Scan for the cell matching the given text and deliver its [X, Y] coordinate at center. 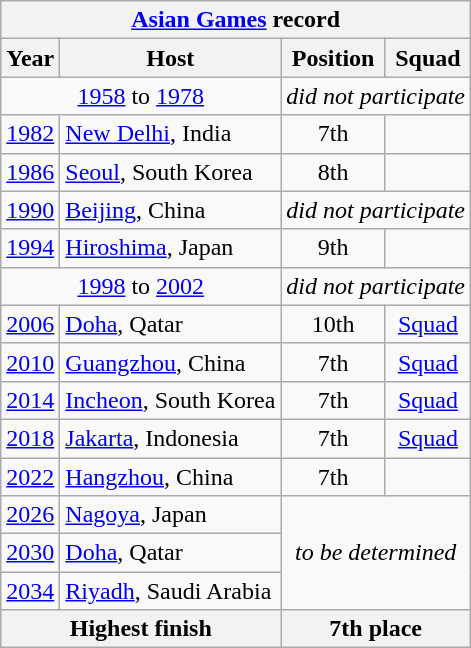
Seoul, South Korea [170, 172]
2018 [30, 438]
10th [333, 324]
7th place [376, 629]
Guangzhou, China [170, 362]
2026 [30, 515]
Riyadh, Saudi Arabia [170, 591]
Highest finish [141, 629]
Nagoya, Japan [170, 515]
2014 [30, 400]
Beijing, China [170, 210]
1990 [30, 210]
8th [333, 172]
2006 [30, 324]
to be determined [376, 553]
1994 [30, 248]
Hangzhou, China [170, 477]
1998 to 2002 [141, 286]
Position [333, 58]
Asian Games record [236, 20]
2030 [30, 553]
Incheon, South Korea [170, 400]
2010 [30, 362]
1986 [30, 172]
New Delhi, India [170, 134]
1982 [30, 134]
2022 [30, 477]
9th [333, 248]
1958 to 1978 [141, 96]
Jakarta, Indonesia [170, 438]
Hiroshima, Japan [170, 248]
Host [170, 58]
2034 [30, 591]
Year [30, 58]
